Detect which cell encompasses the target text, then output its [X, Y] center coordinate. 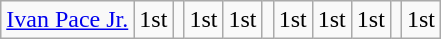
Ivan Pace Jr. [68, 20]
